Return the (X, Y) coordinate for the center point of the cell that contains the specified text.  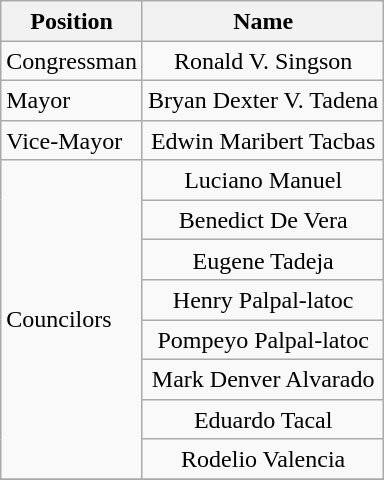
Eugene Tadeja (262, 260)
Rodelio Valencia (262, 459)
Name (262, 21)
Henry Palpal-latoc (262, 300)
Ronald V. Singson (262, 61)
Luciano Manuel (262, 180)
Congressman (72, 61)
Vice-Mayor (72, 140)
Eduardo Tacal (262, 419)
Mark Denver Alvarado (262, 379)
Edwin Maribert Tacbas (262, 140)
Bryan Dexter V. Tadena (262, 100)
Benedict De Vera (262, 220)
Councilors (72, 320)
Position (72, 21)
Mayor (72, 100)
Pompeyo Palpal-latoc (262, 340)
